Return the (X, Y) coordinate for the center point of the cell that contains the specified text.  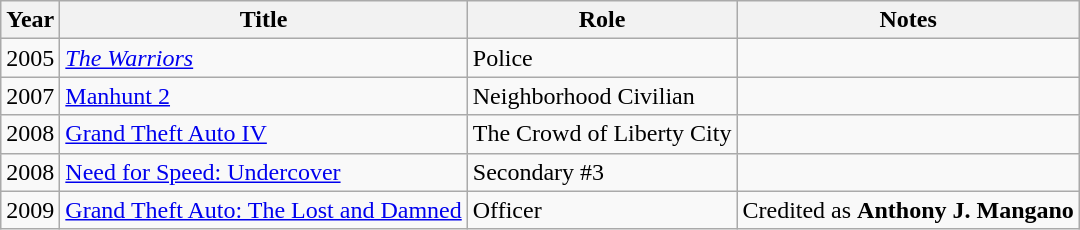
The Warriors (264, 58)
Grand Theft Auto IV (264, 134)
Notes (908, 20)
2007 (30, 96)
Title (264, 20)
Year (30, 20)
Neighborhood Civilian (602, 96)
Officer (602, 210)
The Crowd of Liberty City (602, 134)
2009 (30, 210)
Grand Theft Auto: The Lost and Damned (264, 210)
Secondary #3 (602, 172)
Manhunt 2 (264, 96)
Police (602, 58)
2005 (30, 58)
Credited as Anthony J. Mangano (908, 210)
Role (602, 20)
Need for Speed: Undercover (264, 172)
